Extract the (X, Y) coordinate from the center of the cell holding the provided text.  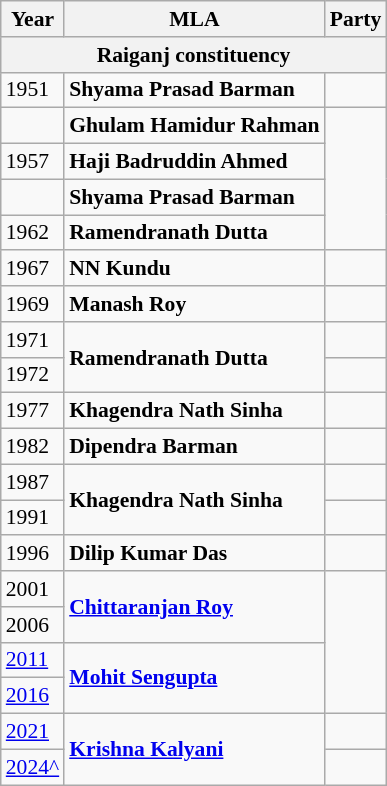
2006 (32, 625)
1977 (32, 411)
1996 (32, 554)
2011 (32, 660)
2016 (32, 696)
1987 (32, 482)
Dipendra Barman (194, 447)
Raiganj constituency (194, 55)
2024^ (32, 767)
Year (32, 19)
2021 (32, 732)
NN Kundu (194, 269)
1971 (32, 340)
1991 (32, 518)
MLA (194, 19)
Krishna Kalyani (194, 750)
Dilip Kumar Das (194, 554)
Party (356, 19)
1969 (32, 304)
2001 (32, 589)
1972 (32, 375)
Manash Roy (194, 304)
Ghulam Hamidur Rahman (194, 126)
1962 (32, 233)
1967 (32, 269)
Haji Badruddin Ahmed (194, 162)
Mohit Sengupta (194, 678)
1951 (32, 90)
1982 (32, 447)
1957 (32, 162)
Chittaranjan Roy (194, 606)
